Determine the [x, y] coordinate at the center of the cell enclosing the given text.  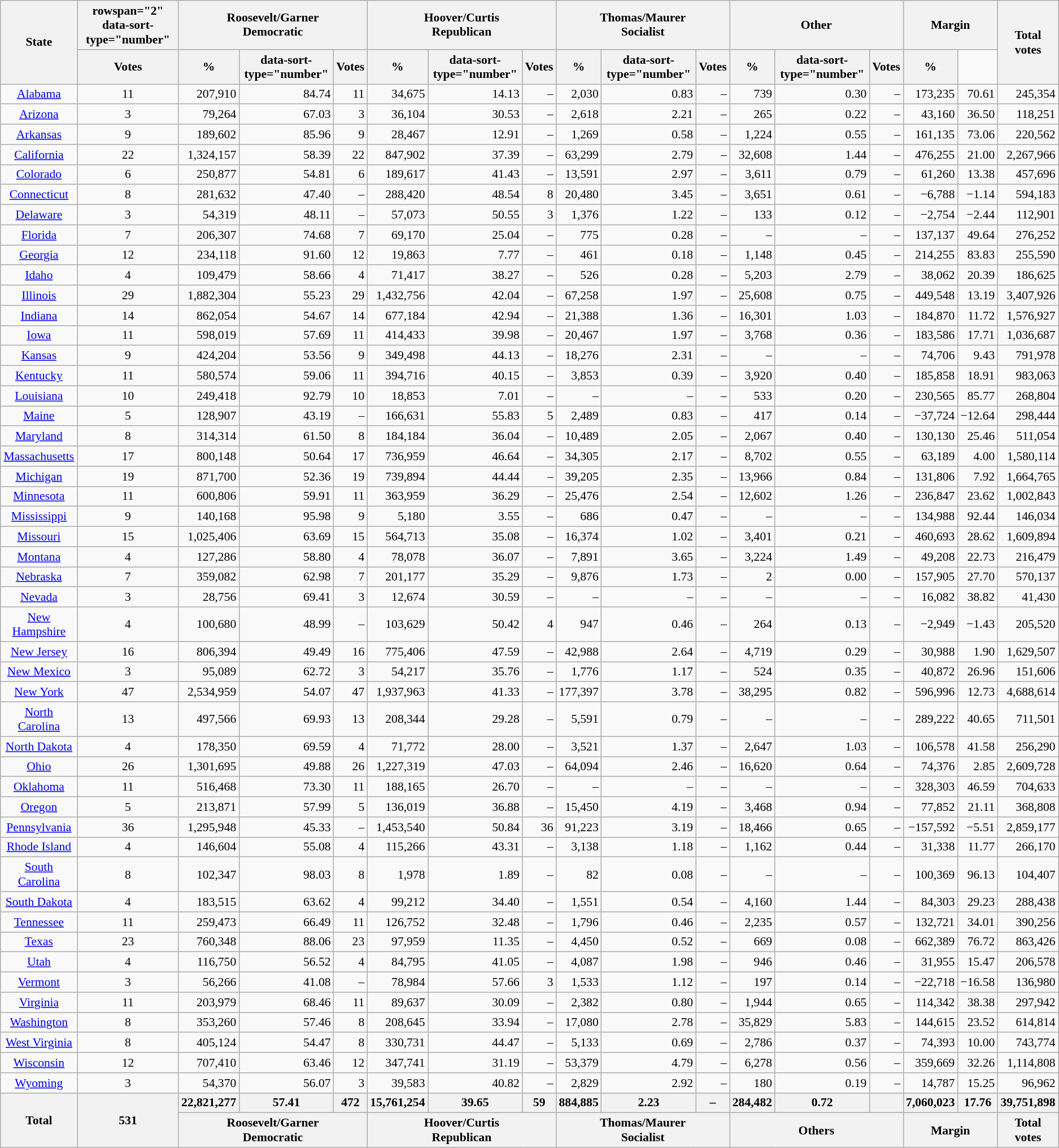
4.79 [648, 1063]
180 [752, 1083]
Massachusetts [39, 456]
359,082 [209, 577]
Virginia [39, 1002]
197 [752, 983]
669 [752, 942]
2,382 [578, 1002]
34.01 [977, 922]
704,633 [1028, 787]
95,089 [209, 672]
19,863 [398, 255]
59.06 [286, 376]
1,453,540 [398, 827]
15,450 [578, 807]
13.38 [977, 174]
11.35 [476, 942]
Wyoming [39, 1083]
134,988 [930, 517]
41,430 [1028, 597]
760,348 [209, 942]
1,162 [752, 847]
564,713 [398, 537]
78,078 [398, 557]
5.83 [822, 1023]
16,620 [752, 767]
16,301 [752, 316]
115,266 [398, 847]
Tennessee [39, 922]
27.70 [977, 577]
1.02 [648, 537]
25.04 [476, 235]
189,617 [398, 174]
0.58 [648, 134]
25.46 [977, 436]
37.39 [476, 155]
74,376 [930, 767]
353,260 [209, 1023]
38.38 [977, 1002]
137,137 [930, 235]
28.62 [977, 537]
Washington [39, 1023]
7.01 [476, 396]
13,591 [578, 174]
201,177 [398, 577]
56,266 [209, 983]
983,063 [1028, 376]
48.99 [286, 625]
63.46 [286, 1063]
58.80 [286, 557]
50.55 [476, 215]
5,180 [398, 517]
126,752 [398, 922]
74.68 [286, 235]
3.65 [648, 557]
0.21 [822, 537]
146,034 [1028, 517]
118,251 [1028, 115]
208,344 [398, 719]
1,609,894 [1028, 537]
707,410 [209, 1063]
74,393 [930, 1043]
29.23 [977, 902]
288,438 [1028, 902]
82 [578, 874]
3,468 [752, 807]
0.18 [648, 255]
69,170 [398, 235]
99,212 [398, 902]
533 [752, 396]
1.36 [648, 316]
11.77 [977, 847]
South Dakota [39, 902]
208,645 [398, 1023]
234,118 [209, 255]
614,814 [1028, 1023]
2.05 [648, 436]
743,774 [1028, 1043]
40,872 [930, 672]
17.71 [977, 335]
476,255 [930, 155]
57.46 [286, 1023]
50.42 [476, 625]
775 [578, 235]
Rhode Island [39, 847]
0.35 [822, 672]
35.29 [476, 577]
264 [752, 625]
524 [752, 672]
Arkansas [39, 134]
1,776 [578, 672]
9,876 [578, 577]
Arizona [39, 115]
28,756 [209, 597]
0.12 [822, 215]
314,314 [209, 436]
rowspan="2" data-sort-type="number" [128, 25]
22.73 [977, 557]
11.72 [977, 316]
359,669 [930, 1063]
130,130 [930, 436]
1,036,687 [1028, 335]
Total [39, 1120]
52.36 [286, 477]
64,094 [578, 767]
183,515 [209, 902]
5,133 [578, 1043]
New Jersey [39, 652]
144,615 [930, 1023]
0.72 [822, 1103]
29.28 [476, 719]
166,631 [398, 416]
284,482 [752, 1103]
40.15 [476, 376]
2,267,966 [1028, 155]
2.31 [648, 356]
Oregon [39, 807]
13,966 [752, 477]
12,674 [398, 597]
4,688,614 [1028, 692]
3,920 [752, 376]
49,208 [930, 557]
54,217 [398, 672]
38,295 [752, 692]
42.04 [476, 295]
847,902 [398, 155]
Indiana [39, 316]
10.00 [977, 1043]
266,170 [1028, 847]
30.59 [476, 597]
Georgia [39, 255]
96.13 [977, 874]
863,426 [1028, 942]
41.05 [476, 962]
7.77 [476, 255]
85.77 [977, 396]
140,168 [209, 517]
0.82 [822, 692]
2,618 [578, 115]
2,647 [752, 747]
1,002,843 [1028, 496]
6,278 [752, 1063]
Florida [39, 235]
516,468 [209, 787]
84,795 [398, 962]
288,420 [398, 195]
946 [752, 962]
55.08 [286, 847]
268,804 [1028, 396]
0.94 [822, 807]
40.82 [476, 1083]
14.13 [476, 94]
460,693 [930, 537]
216,479 [1028, 557]
36.29 [476, 496]
276,252 [1028, 235]
54,319 [209, 215]
−2,754 [930, 215]
83.83 [977, 255]
10,489 [578, 436]
739 [752, 94]
Wisconsin [39, 1063]
Nebraska [39, 577]
0.61 [822, 195]
61,260 [930, 174]
1.73 [648, 577]
686 [578, 517]
36.07 [476, 557]
186,625 [1028, 276]
206,307 [209, 235]
349,498 [398, 356]
12.73 [977, 692]
580,574 [209, 376]
146,604 [209, 847]
91,223 [578, 827]
188,165 [398, 787]
4.19 [648, 807]
−16.58 [977, 983]
58.39 [286, 155]
245,354 [1028, 94]
347,741 [398, 1063]
1,576,927 [1028, 316]
15,761,254 [398, 1103]
35.76 [476, 672]
289,222 [930, 719]
136,980 [1028, 983]
3,768 [752, 335]
North Dakota [39, 747]
74,706 [930, 356]
41.08 [286, 983]
34.40 [476, 902]
56.07 [286, 1083]
112,901 [1028, 215]
2,030 [578, 94]
44.47 [476, 1043]
250,877 [209, 174]
600,806 [209, 496]
207,910 [209, 94]
114,342 [930, 1002]
184,870 [930, 316]
4,160 [752, 902]
2.54 [648, 496]
116,750 [209, 962]
43,160 [930, 115]
79,264 [209, 115]
151,606 [1028, 672]
53.56 [286, 356]
North Carolina [39, 719]
49.88 [286, 767]
−2,949 [930, 625]
1.18 [648, 847]
363,959 [398, 496]
25,476 [578, 496]
3.78 [648, 692]
256,290 [1028, 747]
414,433 [398, 335]
−1.43 [977, 625]
0.30 [822, 94]
328,303 [930, 787]
1.89 [476, 874]
32.26 [977, 1063]
20,467 [578, 335]
31.19 [476, 1063]
461 [578, 255]
54.07 [286, 692]
1.22 [648, 215]
1,148 [752, 255]
1,580,114 [1028, 456]
21,388 [578, 316]
47.03 [476, 767]
2.35 [648, 477]
85.96 [286, 134]
298,444 [1028, 416]
−5.51 [977, 827]
2,829 [578, 1083]
297,942 [1028, 1002]
178,350 [209, 747]
947 [578, 625]
13.19 [977, 295]
157,905 [930, 577]
32.48 [476, 922]
32,608 [752, 155]
57.69 [286, 335]
New Hampshire [39, 625]
20.39 [977, 276]
0.54 [648, 902]
49.49 [286, 652]
91.60 [286, 255]
36.04 [476, 436]
531 [128, 1120]
73.30 [286, 787]
38.82 [977, 597]
2,489 [578, 416]
−22,718 [930, 983]
31,955 [930, 962]
49.64 [977, 235]
0.29 [822, 652]
18,276 [578, 356]
2,067 [752, 436]
−157,592 [930, 827]
48.11 [286, 215]
New York [39, 692]
88.06 [286, 942]
1,629,507 [1028, 652]
3,853 [578, 376]
106,578 [930, 747]
739,894 [398, 477]
806,394 [209, 652]
15.25 [977, 1083]
Nevada [39, 597]
76.72 [977, 942]
36.88 [476, 807]
95.98 [286, 517]
97,959 [398, 942]
57.66 [476, 983]
0.44 [822, 847]
497,566 [209, 719]
0.52 [648, 942]
884,885 [578, 1103]
3,651 [752, 195]
70.61 [977, 94]
84,303 [930, 902]
449,548 [930, 295]
236,847 [930, 496]
2.46 [648, 767]
100,680 [209, 625]
255,590 [1028, 255]
Montana [39, 557]
46.59 [977, 787]
5,591 [578, 719]
34,675 [398, 94]
103,629 [398, 625]
206,578 [1028, 962]
63.69 [286, 537]
7.92 [977, 477]
Others [817, 1130]
3.45 [648, 195]
17,080 [578, 1023]
230,565 [930, 396]
800,148 [209, 456]
0.37 [822, 1043]
9.43 [977, 356]
42.94 [476, 316]
Delaware [39, 215]
71,772 [398, 747]
18.91 [977, 376]
23.52 [977, 1023]
59 [539, 1103]
34,305 [578, 456]
677,184 [398, 316]
West Virginia [39, 1043]
−1.14 [977, 195]
Oklahoma [39, 787]
184,184 [398, 436]
40.65 [977, 719]
417 [752, 416]
66.49 [286, 922]
69.41 [286, 597]
67,258 [578, 295]
73.06 [977, 134]
102,347 [209, 874]
59.91 [286, 496]
711,501 [1028, 719]
Pennsylvania [39, 827]
1,432,756 [398, 295]
78,984 [398, 983]
48.54 [476, 195]
18,853 [398, 396]
1,944 [752, 1002]
8,702 [752, 456]
0.36 [822, 335]
Texas [39, 942]
2.78 [648, 1023]
0.75 [822, 295]
25,608 [752, 295]
220,562 [1028, 134]
Missouri [39, 537]
−6,788 [930, 195]
128,907 [209, 416]
511,054 [1028, 436]
56.52 [286, 962]
3,407,926 [1028, 295]
1,269 [578, 134]
2.97 [648, 174]
1,224 [752, 134]
1.17 [648, 672]
California [39, 155]
Michigan [39, 477]
1,227,319 [398, 767]
50.64 [286, 456]
31,338 [930, 847]
0.39 [648, 376]
Illinois [39, 295]
0.19 [822, 1083]
−2.44 [977, 215]
89,637 [398, 1002]
0.22 [822, 115]
2,859,177 [1028, 827]
28,467 [398, 134]
54.67 [286, 316]
98.03 [286, 874]
133 [752, 215]
41.33 [476, 692]
38.27 [476, 276]
1,796 [578, 922]
57,073 [398, 215]
Alabama [39, 94]
3,224 [752, 557]
526 [578, 276]
63.62 [286, 902]
30,988 [930, 652]
177,397 [578, 692]
54.47 [286, 1043]
62.98 [286, 577]
33.94 [476, 1023]
662,389 [930, 942]
39,205 [578, 477]
136,019 [398, 807]
58.66 [286, 276]
1,376 [578, 215]
Minnesota [39, 496]
21.11 [977, 807]
4,450 [578, 942]
Iowa [39, 335]
3,138 [578, 847]
−12.64 [977, 416]
132,721 [930, 922]
92.79 [286, 396]
7,891 [578, 557]
2.85 [977, 767]
189,602 [209, 134]
35.08 [476, 537]
0.84 [822, 477]
2.21 [648, 115]
2 [752, 577]
1,301,695 [209, 767]
28.00 [476, 747]
62.72 [286, 672]
77,852 [930, 807]
96,962 [1028, 1083]
424,204 [209, 356]
4,087 [578, 962]
390,256 [1028, 922]
594,183 [1028, 195]
55.23 [286, 295]
0.80 [648, 1002]
45.33 [286, 827]
New Mexico [39, 672]
55.83 [476, 416]
State [39, 42]
213,871 [209, 807]
0.57 [822, 922]
12,602 [752, 496]
472 [351, 1103]
570,137 [1028, 577]
39.98 [476, 335]
67.03 [286, 115]
30.09 [476, 1002]
−37,724 [930, 416]
0.47 [648, 517]
1.37 [648, 747]
38,062 [930, 276]
0.20 [822, 396]
57.41 [286, 1103]
7,060,023 [930, 1103]
30.53 [476, 115]
44.44 [476, 477]
1.90 [977, 652]
41.43 [476, 174]
736,959 [398, 456]
Vermont [39, 983]
26.70 [476, 787]
21.00 [977, 155]
54,370 [209, 1083]
43.31 [476, 847]
92.44 [977, 517]
Idaho [39, 276]
259,473 [209, 922]
Utah [39, 962]
22,821,277 [209, 1103]
2,609,728 [1028, 767]
3,401 [752, 537]
Kansas [39, 356]
26.96 [977, 672]
394,716 [398, 376]
249,418 [209, 396]
1,114,808 [1028, 1063]
330,731 [398, 1043]
35,829 [752, 1023]
0.13 [822, 625]
South Carolina [39, 874]
862,054 [209, 316]
71,417 [398, 276]
368,808 [1028, 807]
2.64 [648, 652]
598,019 [209, 335]
173,235 [930, 94]
1,664,765 [1028, 477]
109,479 [209, 276]
50.84 [476, 827]
16,374 [578, 537]
Kentucky [39, 376]
69.59 [286, 747]
Connecticut [39, 195]
2,235 [752, 922]
791,978 [1028, 356]
2.23 [648, 1103]
54.81 [286, 174]
Ohio [39, 767]
1,937,963 [398, 692]
1.26 [822, 496]
281,632 [209, 195]
68.46 [286, 1002]
214,255 [930, 255]
1,324,157 [209, 155]
0.56 [822, 1063]
1.12 [648, 983]
15.47 [977, 962]
127,286 [209, 557]
Maine [39, 416]
0.69 [648, 1043]
43.19 [286, 416]
161,135 [930, 134]
0.45 [822, 255]
1,295,948 [209, 827]
84.74 [286, 94]
1,533 [578, 983]
104,407 [1028, 874]
203,979 [209, 1002]
265 [752, 115]
61.50 [286, 436]
36,104 [398, 115]
457,696 [1028, 174]
47.59 [476, 652]
18,466 [752, 827]
17.76 [977, 1103]
596,996 [930, 692]
39,583 [398, 1083]
0.00 [822, 577]
46.64 [476, 456]
47.40 [286, 195]
100,369 [930, 874]
41.58 [977, 747]
Louisiana [39, 396]
1,882,304 [209, 295]
16,082 [930, 597]
23.62 [977, 496]
69.93 [286, 719]
3,521 [578, 747]
3,611 [752, 174]
14,787 [930, 1083]
3.19 [648, 827]
185,858 [930, 376]
1,025,406 [209, 537]
1,551 [578, 902]
39.65 [476, 1103]
775,406 [398, 652]
39,751,898 [1028, 1103]
20,480 [578, 195]
205,520 [1028, 625]
2,534,959 [209, 692]
4,719 [752, 652]
Other [817, 25]
53,379 [578, 1063]
Mississippi [39, 517]
Maryland [39, 436]
63,299 [578, 155]
63,189 [930, 456]
1,978 [398, 874]
42,988 [578, 652]
1.49 [822, 557]
5,203 [752, 276]
Colorado [39, 174]
183,586 [930, 335]
57.99 [286, 807]
0.64 [822, 767]
4.00 [977, 456]
44.13 [476, 356]
3.55 [476, 517]
2.92 [648, 1083]
1.98 [648, 962]
131,806 [930, 477]
36.50 [977, 115]
12.91 [476, 134]
2,786 [752, 1043]
405,124 [209, 1043]
2.17 [648, 456]
871,700 [209, 477]
